Return (X, Y) of the center of cell containing provided text 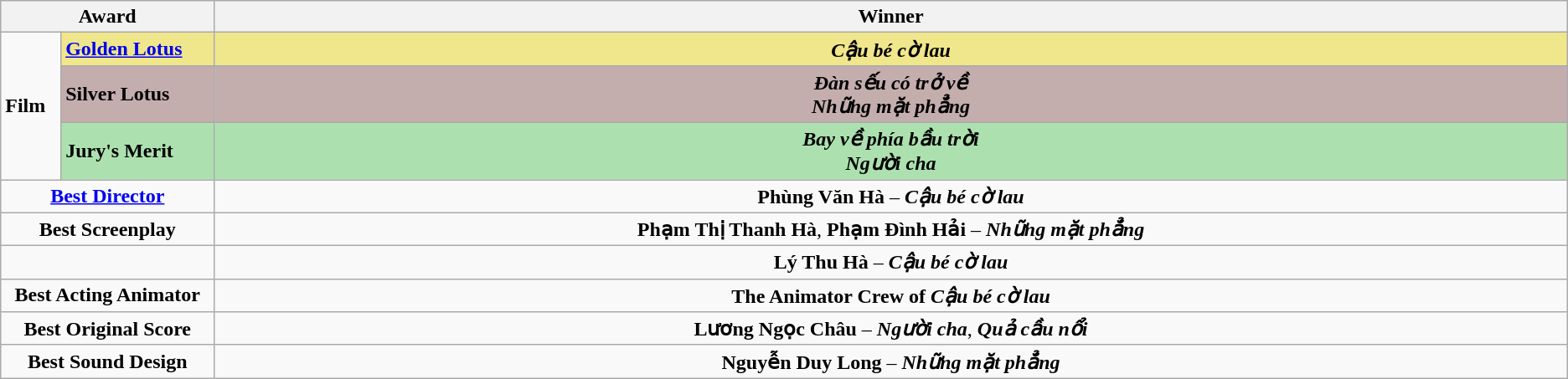
Golden Lotus (137, 49)
Bay về phía bầu trờiNgười cha (891, 151)
Cậu bé cờ lau (891, 49)
Jury's Merit (137, 151)
Lương Ngọc Châu – Người cha, Quả cầu nổi (891, 329)
Winner (891, 17)
Film (31, 106)
Best Original Score (107, 329)
Best Acting Animator (107, 295)
Best Sound Design (107, 361)
Silver Lotus (137, 94)
The Animator Crew of Cậu bé cờ lau (891, 295)
Đàn sếu có trở vềNhững mặt phẳng (891, 94)
Lý Thu Hà – Cậu bé cờ lau (891, 263)
Award (107, 17)
Phạm Thị Thanh Hà, Phạm Đình Hải – Những mặt phẳng (891, 229)
Phùng Văn Hà – Cậu bé cờ lau (891, 196)
Nguyễn Duy Long – Những mặt phẳng (891, 361)
Best Screenplay (107, 229)
Best Director (107, 196)
